Detect which cell encompasses the target text, then output its (x, y) center coordinate. 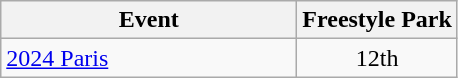
Event (149, 20)
12th (378, 58)
2024 Paris (149, 58)
Freestyle Park (378, 20)
